Provide the (x, y) coordinate of the cell's center where the given text is located.  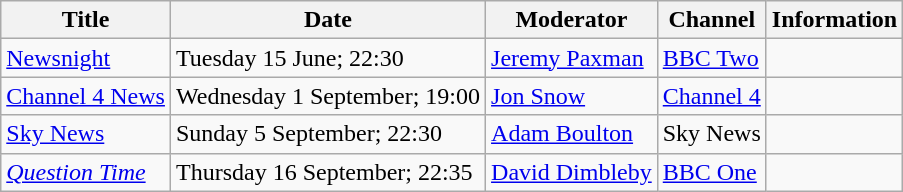
BBC Two (712, 58)
Newsnight (86, 58)
Information (834, 20)
Channel 4 News (86, 96)
Channel 4 (712, 96)
Channel (712, 20)
Jeremy Paxman (572, 58)
Title (86, 20)
Moderator (572, 20)
Adam Boulton (572, 134)
Wednesday 1 September; 19:00 (328, 96)
Sunday 5 September; 22:30 (328, 134)
Question Time (86, 172)
Tuesday 15 June; 22:30 (328, 58)
Thursday 16 September; 22:35 (328, 172)
David Dimbleby (572, 172)
BBC One (712, 172)
Jon Snow (572, 96)
Date (328, 20)
